Determine the (X, Y) coordinate at the center of the cell enclosing the given text.  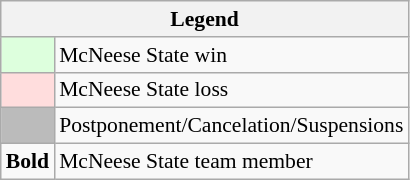
Legend (205, 19)
McNeese State win (231, 55)
McNeese State loss (231, 90)
Postponement/Cancelation/Suspensions (231, 126)
Bold (28, 162)
McNeese State team member (231, 162)
